Return [x, y] of the center of cell containing provided text 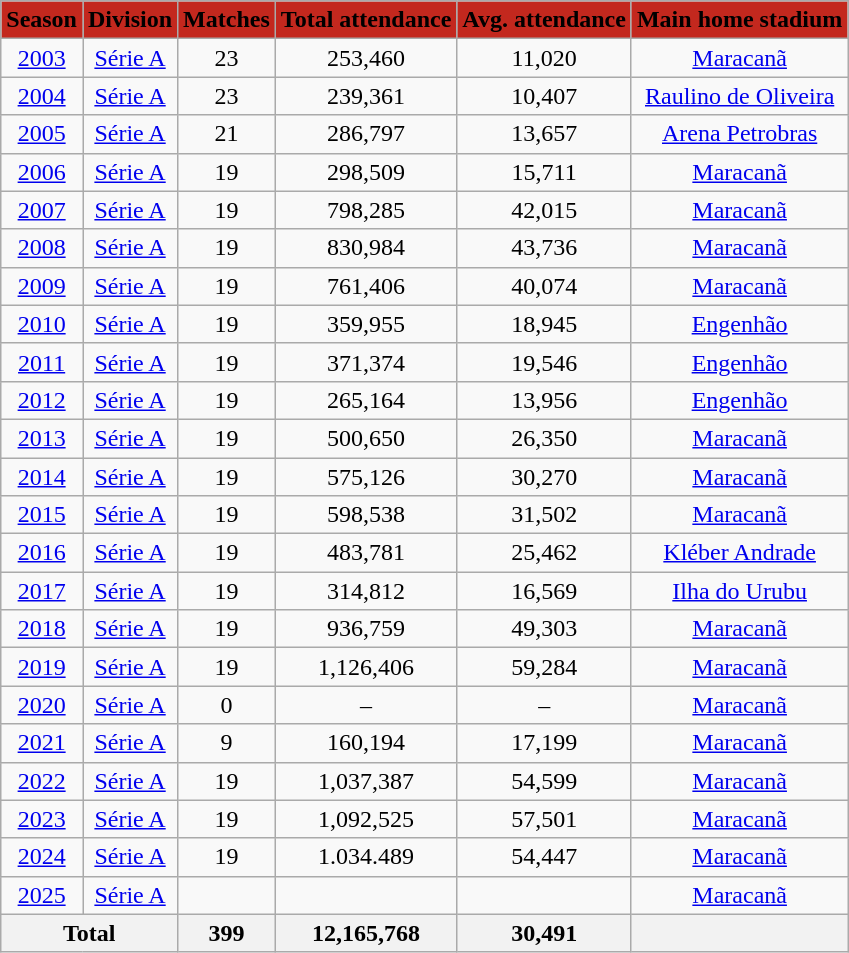
2024 [42, 857]
Arena Petrobras [739, 134]
298,509 [366, 172]
2023 [42, 819]
2005 [42, 134]
1,092,525 [366, 819]
2014 [42, 477]
Ilha do Urubu [739, 591]
Raulino de Oliveira [739, 96]
2007 [42, 210]
16,569 [544, 591]
2016 [42, 553]
160,194 [366, 743]
54,447 [544, 857]
2013 [42, 438]
30,270 [544, 477]
9 [227, 743]
483,781 [366, 553]
2022 [42, 781]
43,736 [544, 248]
1,126,406 [366, 667]
30,491 [544, 933]
Avg. attendance [544, 20]
2021 [42, 743]
Total [90, 933]
Total attendance [366, 20]
40,074 [544, 286]
2012 [42, 400]
1.034.489 [366, 857]
2017 [42, 591]
830,984 [366, 248]
2019 [42, 667]
21 [227, 134]
Division [130, 20]
2020 [42, 705]
1,037,387 [366, 781]
598,538 [366, 515]
239,361 [366, 96]
936,759 [366, 629]
49,303 [544, 629]
359,955 [366, 324]
2011 [42, 362]
54,599 [544, 781]
500,650 [366, 438]
2010 [42, 324]
57,501 [544, 819]
Kléber Andrade [739, 553]
575,126 [366, 477]
253,460 [366, 58]
2025 [42, 895]
17,199 [544, 743]
0 [227, 705]
10,407 [544, 96]
2015 [42, 515]
2009 [42, 286]
265,164 [366, 400]
314,812 [366, 591]
371,374 [366, 362]
Season [42, 20]
59,284 [544, 667]
26,350 [544, 438]
18,945 [544, 324]
42,015 [544, 210]
2008 [42, 248]
2018 [42, 629]
Matches [227, 20]
286,797 [366, 134]
15,711 [544, 172]
13,657 [544, 134]
25,462 [544, 553]
2003 [42, 58]
Main home stadium [739, 20]
2004 [42, 96]
2006 [42, 172]
11,020 [544, 58]
761,406 [366, 286]
12,165,768 [366, 933]
13,956 [544, 400]
31,502 [544, 515]
399 [227, 933]
19,546 [544, 362]
798,285 [366, 210]
